Search for the cell housing the specified text and yield its (X, Y) center coordinate. 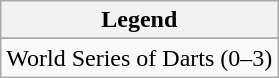
World Series of Darts (0–3) (140, 58)
Legend (140, 20)
